Find where the given text appears and provide that cell's center as (X, Y) coordinate. 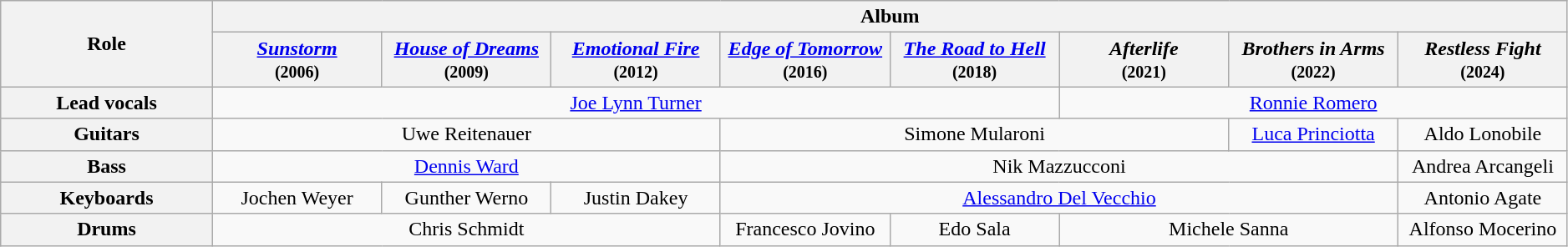
Emotional Fire(2012) (637, 60)
Drums (107, 229)
Ronnie Romero (1313, 103)
Dennis Ward (466, 166)
Edge of Tomorrow(2016) (805, 60)
Sunstorm(2006) (297, 60)
Aldo Lonobile (1484, 134)
Afterlife (2021) (1144, 60)
Luca Princiotta (1313, 134)
Justin Dakey (637, 198)
Lead vocals (107, 103)
Nik Mazzucconi (1059, 166)
The Road to Hell(2018) (974, 60)
Andrea Arcangeli (1484, 166)
Chris Schmidt (466, 229)
Role (107, 43)
Uwe Reitenauer (466, 134)
Joe Lynn Turner (636, 103)
Edo Sala (974, 229)
Francesco Jovino (805, 229)
Brothers in Arms (2022) (1313, 60)
House of Dreams(2009) (466, 60)
Alfonso Mocerino (1484, 229)
Album (890, 17)
Gunther Werno (466, 198)
Restless Fight (2024) (1484, 60)
Alessandro Del Vecchio (1059, 198)
Keyboards (107, 198)
Bass (107, 166)
Michele Sanna (1229, 229)
Jochen Weyer (297, 198)
Simone Mularoni (974, 134)
Antonio Agate (1484, 198)
Guitars (107, 134)
